Pinpoint the cell where the given text exists, returning its [X, Y] midpoint coordinate. 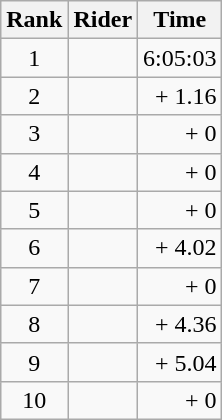
Time [180, 20]
2 [34, 96]
Rider [103, 20]
6 [34, 248]
1 [34, 58]
+ 1.16 [180, 96]
9 [34, 362]
8 [34, 324]
7 [34, 286]
4 [34, 172]
6:05:03 [180, 58]
+ 4.36 [180, 324]
5 [34, 210]
10 [34, 400]
+ 5.04 [180, 362]
+ 4.02 [180, 248]
Rank [34, 20]
3 [34, 134]
